Search for the cell housing the specified text and yield its [x, y] center coordinate. 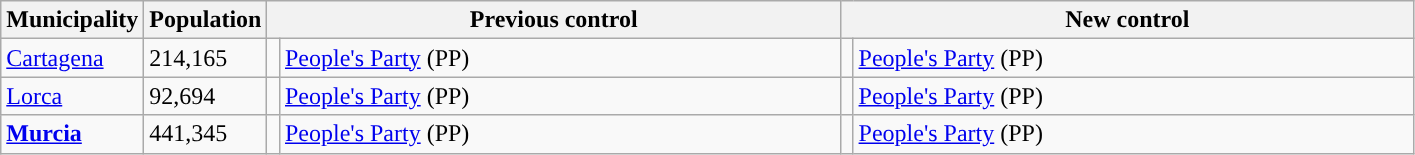
Population [206, 20]
Municipality [72, 20]
214,165 [206, 58]
New control [1127, 20]
441,345 [206, 134]
Previous control [554, 20]
92,694 [206, 96]
Murcia [72, 134]
Cartagena [72, 58]
Lorca [72, 96]
